Scan for the cell matching the given text and deliver its (X, Y) coordinate at center. 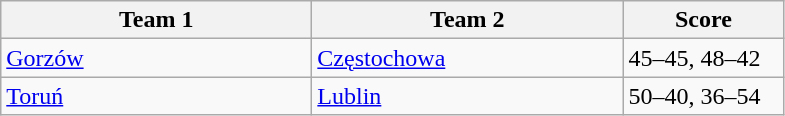
Team 2 (468, 20)
Gorzów (156, 58)
Team 1 (156, 20)
Częstochowa (468, 58)
Toruń (156, 96)
Score (704, 20)
Lublin (468, 96)
45–45, 48–42 (704, 58)
50–40, 36–54 (704, 96)
